Provide the (x, y) coordinate of the cell's center where the given text is located.  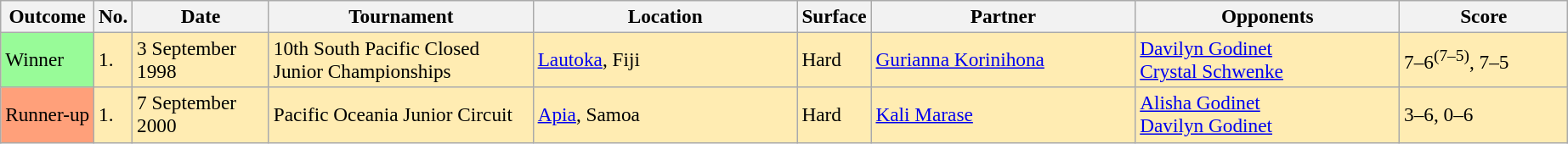
Pacific Oceania Junior Circuit (401, 115)
Date (201, 16)
Apia, Samoa (665, 115)
Runner-up (48, 115)
Location (665, 16)
Outcome (48, 16)
Opponents (1268, 16)
Winner (48, 59)
Partner (1003, 16)
3 September 1998 (201, 59)
Tournament (401, 16)
Score (1484, 16)
No. (114, 16)
Surface (835, 16)
7 September 2000 (201, 115)
3–6, 0–6 (1484, 115)
Alisha Godinet Davilyn Godinet (1268, 115)
Davilyn Godinet Crystal Schwenke (1268, 59)
Kali Marase (1003, 115)
Lautoka, Fiji (665, 59)
Gurianna Korinihona (1003, 59)
10th South Pacific Closed Junior Championships (401, 59)
7–6(7–5), 7–5 (1484, 59)
